Return the (X, Y) coordinate for the center point of the cell that contains the specified text.  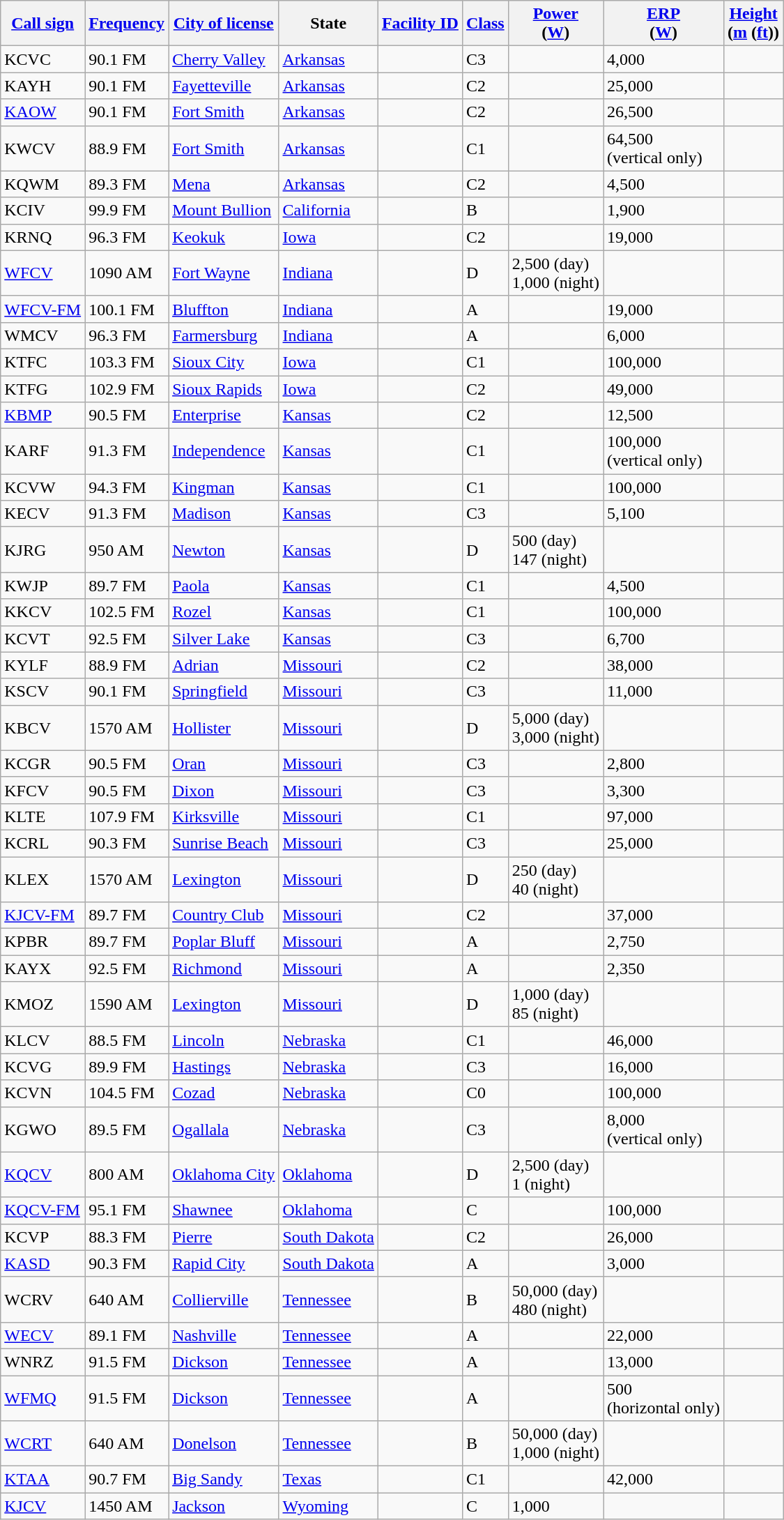
KCIV (43, 211)
Texas (328, 1480)
KMOZ (43, 1004)
WMCV (43, 335)
5,100 (663, 514)
KASD (43, 1263)
KCVC (43, 59)
2,500 (day) 1 (night) (555, 1174)
KQCV-FM (43, 1210)
Power(W) (555, 24)
KJRG (43, 549)
Richmond (224, 968)
Poplar Bluff (224, 942)
Donelson (224, 1443)
Sunrise Beach (224, 843)
Rapid City (224, 1263)
Enterprise (224, 416)
KFCV (43, 790)
Adrian (224, 665)
Bluffton (224, 309)
KQWM (43, 184)
KCGR (43, 763)
Kingman (224, 487)
1,900 (663, 211)
Shawnee (224, 1210)
1,000 (555, 1506)
Hastings (224, 1067)
5,000 (day) 3,000 (night) (555, 728)
KAYX (43, 968)
KJCV-FM (43, 915)
KAYH (43, 86)
KLEX (43, 879)
Mena (224, 184)
89.3 FM (127, 184)
KRNQ (43, 237)
100,000 (vertical only) (663, 452)
Kirksville (224, 816)
KBMP (43, 416)
WCRT (43, 1443)
City of license (224, 24)
Country Club (224, 915)
6,700 (663, 639)
Sioux City (224, 362)
26,500 (663, 112)
46,000 (663, 1040)
99.9 FM (127, 211)
64,500 (vertical only) (663, 148)
KPBR (43, 942)
KCVN (43, 1093)
Nashville (224, 1335)
97,000 (663, 816)
KWCV (43, 148)
Farmersburg (224, 335)
KWJP (43, 586)
6,000 (663, 335)
Cozad (224, 1093)
KTAA (43, 1480)
50,000 (day) 480 (night) (555, 1300)
Wyoming (328, 1506)
State (328, 24)
Rozel (224, 612)
Class (485, 24)
Fort Wayne (224, 273)
ERP(W) (663, 24)
38,000 (663, 665)
KLCV (43, 1040)
Big Sandy (224, 1480)
KTFC (43, 362)
22,000 (663, 1335)
1090 AM (127, 273)
2,500 (day) 1,000 (night) (555, 273)
Oklahoma City (224, 1174)
KCVW (43, 487)
Dixon (224, 790)
2,800 (663, 763)
1450 AM (127, 1506)
Fayetteville (224, 86)
95.1 FM (127, 1210)
Facility ID (420, 24)
Hollister (224, 728)
KKCV (43, 612)
Collierville (224, 1300)
KSCV (43, 692)
KCVT (43, 639)
Cherry Valley (224, 59)
Pierre (224, 1237)
90.7 FM (127, 1480)
16,000 (663, 1067)
C0 (485, 1093)
4,000 (663, 59)
Silver Lake (224, 639)
26,000 (663, 1237)
102.9 FM (127, 388)
KAOW (43, 112)
11,000 (663, 692)
Sioux Rapids (224, 388)
KGWO (43, 1130)
KJCV (43, 1506)
102.5 FM (127, 612)
KYLF (43, 665)
KTFG (43, 388)
WFCV-FM (43, 309)
107.9 FM (127, 816)
3,000 (663, 1263)
KCRL (43, 843)
250 (day) 40 (night) (555, 879)
104.5 FM (127, 1093)
WFMQ (43, 1397)
Madison (224, 514)
Ogallala (224, 1130)
8,000 (vertical only) (663, 1130)
WNRZ (43, 1362)
Oran (224, 763)
KQCV (43, 1174)
Keokuk (224, 237)
KLTE (43, 816)
Paola (224, 586)
49,000 (663, 388)
Jackson (224, 1506)
500 (day) 147 (night) (555, 549)
94.3 FM (127, 487)
88.3 FM (127, 1237)
950 AM (127, 549)
KBCV (43, 728)
KARF (43, 452)
1,000 (day) 85 (night) (555, 1004)
Newton (224, 549)
Independence (224, 452)
2,750 (663, 942)
California (328, 211)
89.1 FM (127, 1335)
KCVG (43, 1067)
WFCV (43, 273)
12,500 (663, 416)
50,000 (day) 1,000 (night) (555, 1443)
KECV (43, 514)
Springfield (224, 692)
Call sign (43, 24)
WCRV (43, 1300)
2,350 (663, 968)
37,000 (663, 915)
89.5 FM (127, 1130)
Height(m (ft)) (754, 24)
Frequency (127, 24)
Mount Bullion (224, 211)
42,000 (663, 1480)
Lincoln (224, 1040)
500 (horizontal only) (663, 1397)
3,300 (663, 790)
13,000 (663, 1362)
800 AM (127, 1174)
103.3 FM (127, 362)
1590 AM (127, 1004)
100.1 FM (127, 309)
KCVP (43, 1237)
WECV (43, 1335)
89.9 FM (127, 1067)
88.5 FM (127, 1040)
